For the text-containing cell, return its midpoint in (x, y) coordinate format. 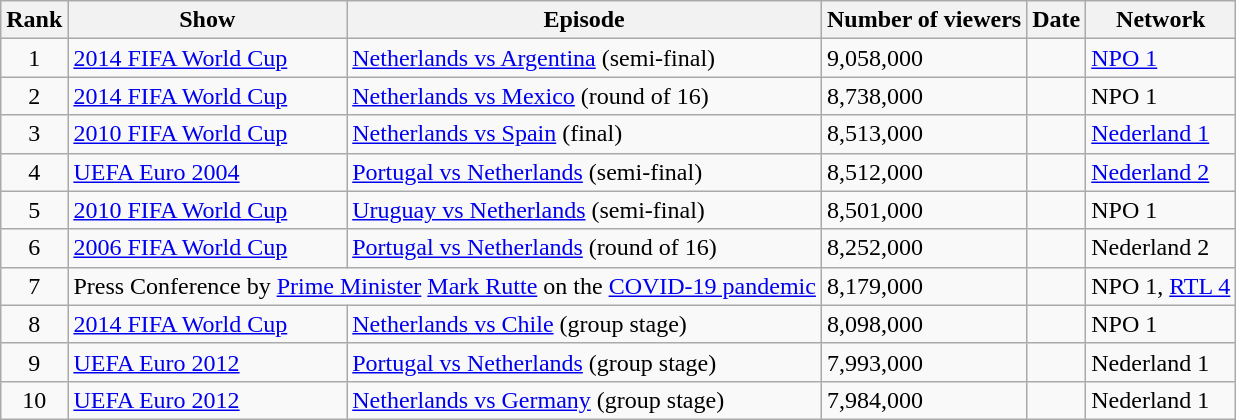
2 (34, 96)
NPO 1, RTL 4 (1161, 286)
9 (34, 362)
9,058,000 (924, 58)
Network (1161, 20)
7,993,000 (924, 362)
8,501,000 (924, 210)
4 (34, 172)
8,513,000 (924, 134)
Portugal vs Netherlands (semi-final) (584, 172)
UEFA Euro 2004 (208, 172)
3 (34, 134)
Date (1056, 20)
Uruguay vs Netherlands (semi-final) (584, 210)
7,984,000 (924, 400)
Rank (34, 20)
8,738,000 (924, 96)
Netherlands vs Spain (final) (584, 134)
8,179,000 (924, 286)
6 (34, 248)
Netherlands vs Argentina (semi-final) (584, 58)
8 (34, 324)
1 (34, 58)
Portugal vs Netherlands (group stage) (584, 362)
Netherlands vs Germany (group stage) (584, 400)
2006 FIFA World Cup (208, 248)
7 (34, 286)
5 (34, 210)
Press Conference by Prime Minister Mark Rutte on the COVID-19 pandemic (445, 286)
Episode (584, 20)
Netherlands vs Chile (group stage) (584, 324)
Portugal vs Netherlands (round of 16) (584, 248)
8,252,000 (924, 248)
Netherlands vs Mexico (round of 16) (584, 96)
10 (34, 400)
8,098,000 (924, 324)
8,512,000 (924, 172)
Number of viewers (924, 20)
Show (208, 20)
